Output the (x, y) coordinate of the center of the cell containing the given text.  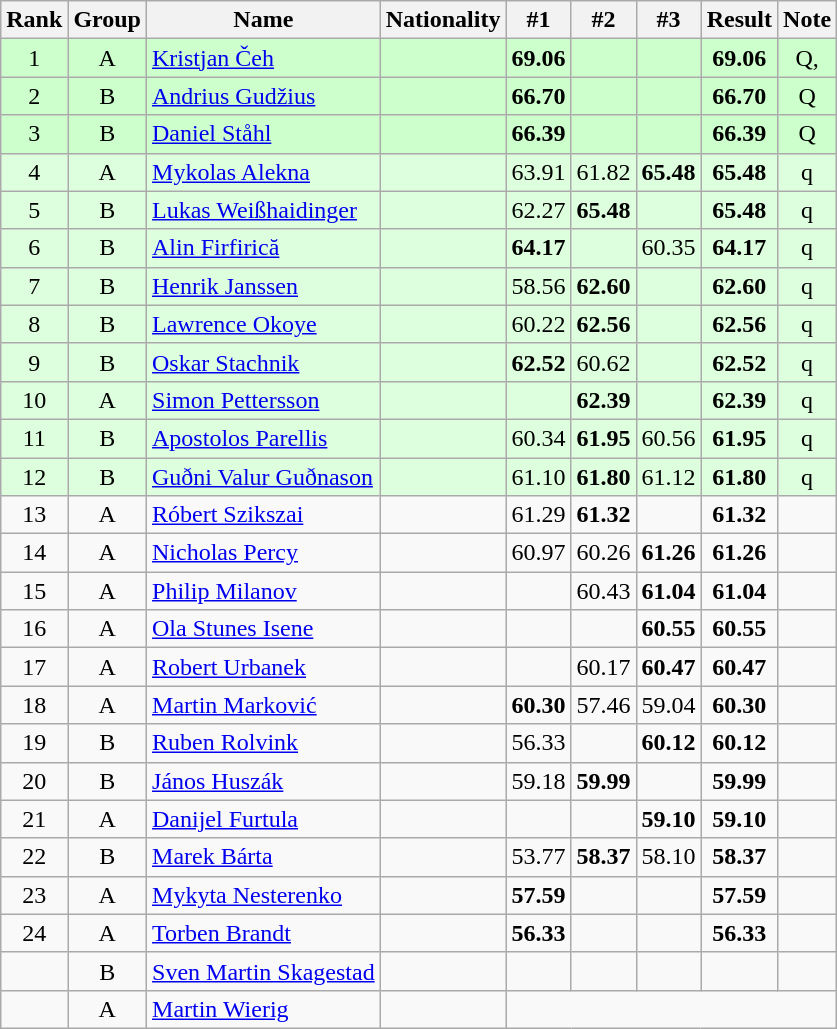
60.35 (668, 248)
13 (34, 515)
Henrik Janssen (264, 286)
19 (34, 743)
59.18 (538, 781)
16 (34, 629)
Lawrence Okoye (264, 324)
10 (34, 400)
61.12 (668, 477)
Mykolas Alekna (264, 172)
Rank (34, 20)
Lukas Weißhaidinger (264, 210)
#1 (538, 20)
Result (739, 20)
60.56 (668, 438)
21 (34, 819)
14 (34, 553)
4 (34, 172)
Torben Brandt (264, 933)
60.97 (538, 553)
60.26 (604, 553)
2 (34, 96)
Q, (808, 58)
20 (34, 781)
1 (34, 58)
60.17 (604, 667)
62.27 (538, 210)
18 (34, 705)
59.04 (668, 705)
11 (34, 438)
Danijel Furtula (264, 819)
#2 (604, 20)
9 (34, 362)
Sven Martin Skagestad (264, 971)
#3 (668, 20)
60.34 (538, 438)
Róbert Szikszai (264, 515)
17 (34, 667)
57.46 (604, 705)
58.10 (668, 857)
61.10 (538, 477)
7 (34, 286)
Martin Wierig (264, 1009)
János Huszák (264, 781)
22 (34, 857)
63.91 (538, 172)
15 (34, 591)
Mykyta Nesterenko (264, 895)
60.22 (538, 324)
Martin Marković (264, 705)
Name (264, 20)
Ruben Rolvink (264, 743)
Group (108, 20)
Nationality (443, 20)
Note (808, 20)
Robert Urbanek (264, 667)
6 (34, 248)
Philip Milanov (264, 591)
8 (34, 324)
Ola Stunes Isene (264, 629)
Nicholas Percy (264, 553)
Marek Bárta (264, 857)
60.62 (604, 362)
Alin Firfirică (264, 248)
12 (34, 477)
Apostolos Parellis (264, 438)
3 (34, 134)
58.56 (538, 286)
24 (34, 933)
61.29 (538, 515)
Simon Pettersson (264, 400)
Guðni Valur Guðnason (264, 477)
Daniel Ståhl (264, 134)
5 (34, 210)
53.77 (538, 857)
Kristjan Čeh (264, 58)
60.43 (604, 591)
Andrius Gudžius (264, 96)
Oskar Stachnik (264, 362)
61.82 (604, 172)
23 (34, 895)
